Capture the cell that displays the provided text and extract its [X, Y] central coordinate. 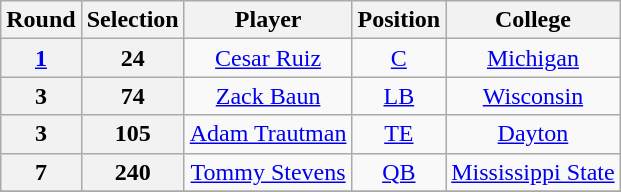
Wisconsin [533, 96]
Position [399, 20]
Zack Baun [268, 96]
24 [132, 58]
105 [132, 134]
C [399, 58]
7 [41, 172]
Tommy Stevens [268, 172]
1 [41, 58]
Player [268, 20]
QB [399, 172]
Selection [132, 20]
LB [399, 96]
74 [132, 96]
Michigan [533, 58]
TE [399, 134]
Mississippi State [533, 172]
Dayton [533, 134]
Cesar Ruiz [268, 58]
Adam Trautman [268, 134]
Round [41, 20]
240 [132, 172]
College [533, 20]
